Find where the given text appears and provide that cell's center as [x, y] coordinate. 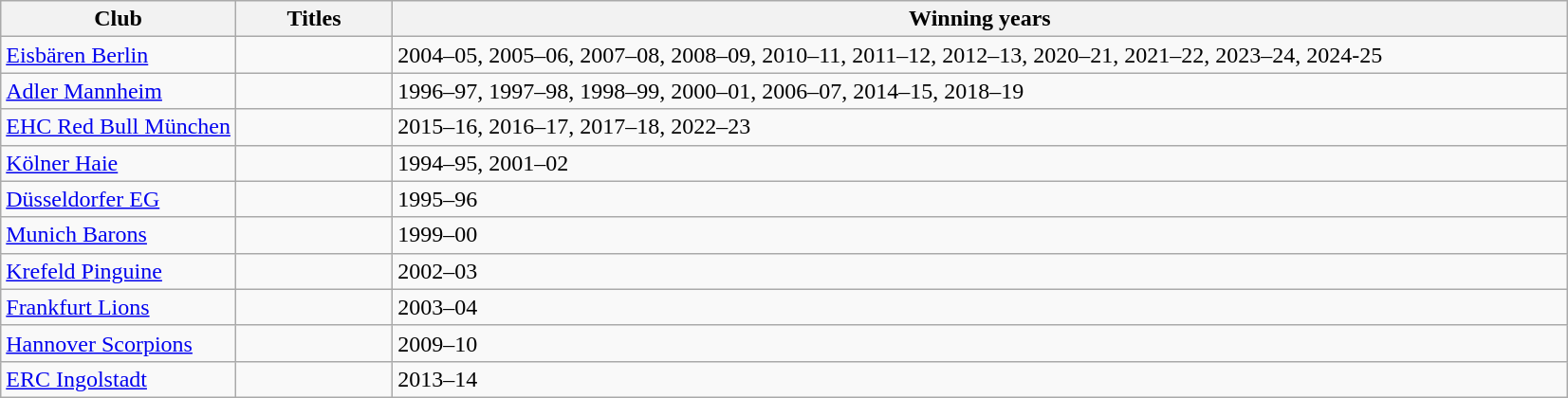
Hannover Scorpions [119, 343]
1999–00 [981, 235]
Krefeld Pinguine [119, 271]
2004–05, 2005–06, 2007–08, 2008–09, 2010–11, 2011–12, 2012–13, 2020–21, 2021–22, 2023–24, 2024-25 [981, 55]
1995–96 [981, 199]
2013–14 [981, 379]
EHC Red Bull München [119, 127]
Frankfurt Lions [119, 307]
2009–10 [981, 343]
Titles [313, 19]
Eisbären Berlin [119, 55]
Düsseldorfer EG [119, 199]
2003–04 [981, 307]
Munich Barons [119, 235]
Winning years [981, 19]
Kölner Haie [119, 163]
2002–03 [981, 271]
1994–95, 2001–02 [981, 163]
ERC Ingolstadt [119, 379]
2015–16, 2016–17, 2017–18, 2022–23 [981, 127]
Adler Mannheim [119, 91]
1996–97, 1997–98, 1998–99, 2000–01, 2006–07, 2014–15, 2018–19 [981, 91]
Club [119, 19]
